Scan for the cell matching the given text and deliver its [x, y] coordinate at center. 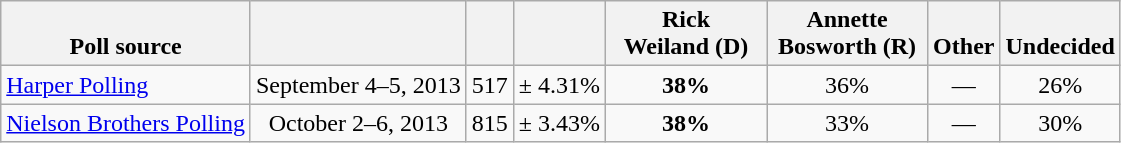
33% [848, 123]
AnnetteBosworth (R) [848, 34]
Undecided [1060, 34]
26% [1060, 85]
September 4–5, 2013 [358, 85]
Other [964, 34]
RickWeiland (D) [686, 34]
Nielson Brothers Polling [126, 123]
± 4.31% [559, 85]
Poll source [126, 34]
October 2–6, 2013 [358, 123]
± 3.43% [559, 123]
815 [490, 123]
517 [490, 85]
Harper Polling [126, 85]
36% [848, 85]
30% [1060, 123]
